Return (X, Y) of the center of cell containing provided text 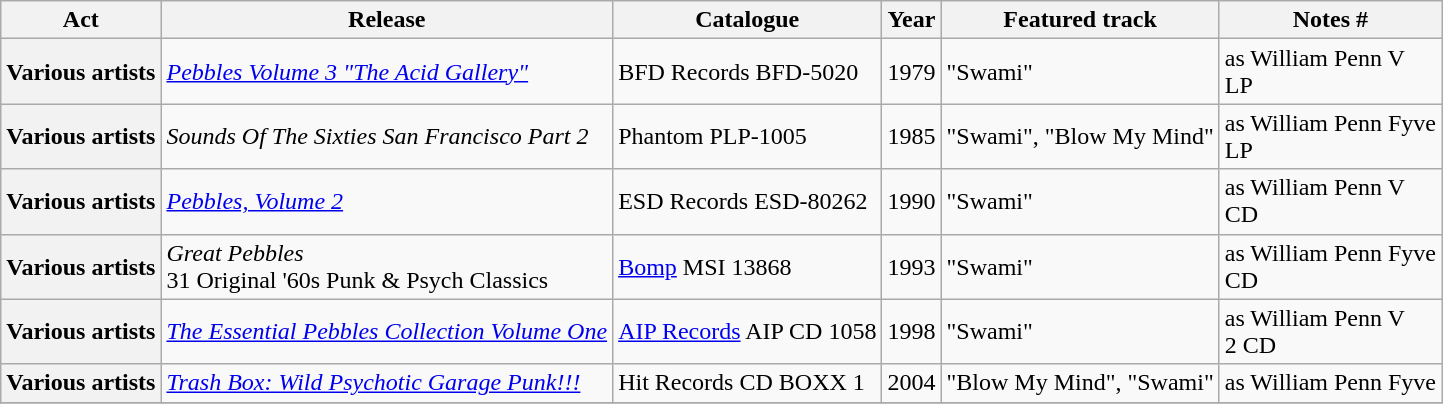
The Essential Pebbles Collection Volume One (387, 332)
1990 (912, 202)
as William Penn VCD (1330, 202)
"Swami", "Blow My Mind" (1080, 136)
as William Penn FyveCD (1330, 266)
ESD Records ESD-80262 (748, 202)
Hit Records CD BOXX 1 (748, 383)
as William Penn V2 CD (1330, 332)
2004 (912, 383)
1979 (912, 72)
as William Penn FyveLP (1330, 136)
Notes # (1330, 20)
Act (81, 20)
1998 (912, 332)
as William Penn Fyve (1330, 383)
Sounds Of The Sixties San Francisco Part 2 (387, 136)
Catalogue (748, 20)
1993 (912, 266)
Phantom PLP-1005 (748, 136)
Trash Box: Wild Psychotic Garage Punk!!! (387, 383)
"Blow My Mind", "Swami" (1080, 383)
Featured track (1080, 20)
Pebbles Volume 3 "The Acid Gallery" (387, 72)
Pebbles, Volume 2 (387, 202)
1985 (912, 136)
Release (387, 20)
as William Penn VLP (1330, 72)
Great Pebbles31 Original '60s Punk & Psych Classics (387, 266)
Year (912, 20)
Bomp MSI 13868 (748, 266)
BFD Records BFD-5020 (748, 72)
AIP Records AIP CD 1058 (748, 332)
